Return the [X, Y] coordinate for the center point of the cell that contains the specified text.  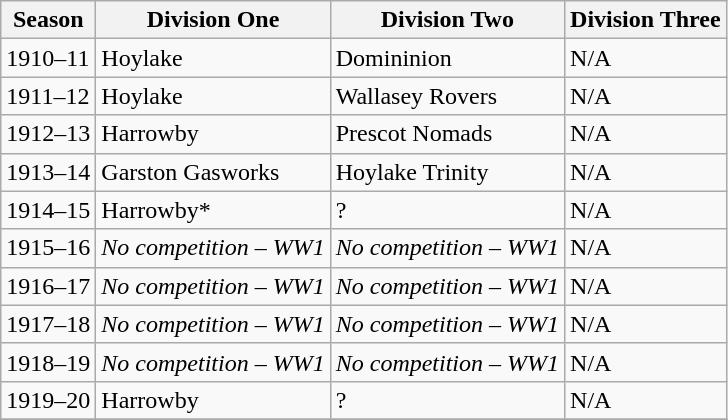
Season [48, 20]
Prescot Nomads [447, 134]
1910–11 [48, 58]
Hoylake Trinity [447, 172]
1919–20 [48, 400]
1912–13 [48, 134]
1914–15 [48, 210]
1913–14 [48, 172]
Division Two [447, 20]
Harrowby* [213, 210]
1911–12 [48, 96]
Domininion [447, 58]
Division One [213, 20]
1918–19 [48, 362]
1915–16 [48, 248]
Division Three [646, 20]
Wallasey Rovers [447, 96]
1916–17 [48, 286]
Garston Gasworks [213, 172]
1917–18 [48, 324]
